Return (x, y) of the center of cell containing provided text 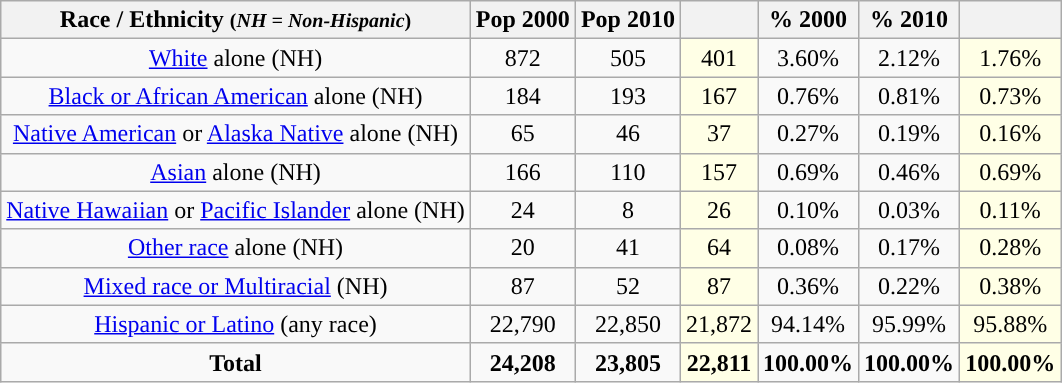
8 (628, 210)
0.22% (910, 286)
Pop 2010 (628, 20)
Asian alone (NH) (236, 172)
166 (522, 172)
0.17% (910, 248)
505 (628, 58)
872 (522, 58)
3.60% (808, 58)
Black or African American alone (NH) (236, 96)
22,850 (628, 324)
22,811 (718, 362)
24 (522, 210)
Hispanic or Latino (any race) (236, 324)
2.12% (910, 58)
0.27% (808, 134)
0.16% (1010, 134)
24,208 (522, 362)
193 (628, 96)
0.08% (808, 248)
0.81% (910, 96)
Other race alone (NH) (236, 248)
0.10% (808, 210)
20 (522, 248)
95.88% (1010, 324)
0.19% (910, 134)
23,805 (628, 362)
0.38% (1010, 286)
% 2010 (910, 20)
110 (628, 172)
21,872 (718, 324)
94.14% (808, 324)
0.11% (1010, 210)
Mixed race or Multiracial (NH) (236, 286)
401 (718, 58)
157 (718, 172)
Total (236, 362)
0.73% (1010, 96)
0.28% (1010, 248)
Pop 2000 (522, 20)
184 (522, 96)
% 2000 (808, 20)
0.46% (910, 172)
95.99% (910, 324)
64 (718, 248)
White alone (NH) (236, 58)
41 (628, 248)
52 (628, 286)
65 (522, 134)
22,790 (522, 324)
Native American or Alaska Native alone (NH) (236, 134)
167 (718, 96)
Race / Ethnicity (NH = Non-Hispanic) (236, 20)
37 (718, 134)
26 (718, 210)
0.03% (910, 210)
0.76% (808, 96)
46 (628, 134)
Native Hawaiian or Pacific Islander alone (NH) (236, 210)
0.36% (808, 286)
1.76% (1010, 58)
